Return the (X, Y) coordinate for the center point of the cell that contains the specified text.  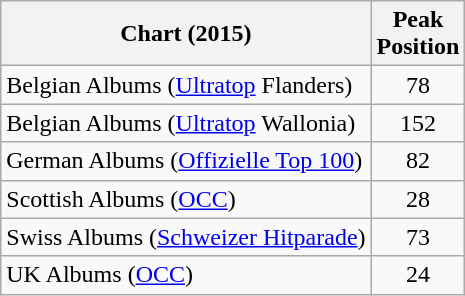
Peak Position (418, 34)
UK Albums (OCC) (186, 275)
78 (418, 85)
Belgian Albums (Ultratop Flanders) (186, 85)
Scottish Albums (OCC) (186, 199)
24 (418, 275)
Chart (2015) (186, 34)
Belgian Albums (Ultratop Wallonia) (186, 123)
28 (418, 199)
82 (418, 161)
152 (418, 123)
73 (418, 237)
Swiss Albums (Schweizer Hitparade) (186, 237)
German Albums (Offizielle Top 100) (186, 161)
